Detect which cell encompasses the target text, then output its [X, Y] center coordinate. 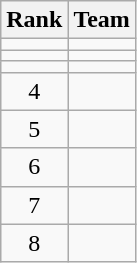
8 [34, 243]
4 [34, 91]
Team [102, 20]
7 [34, 205]
Rank [34, 20]
6 [34, 167]
5 [34, 129]
